Capture the cell that displays the provided text and extract its [x, y] central coordinate. 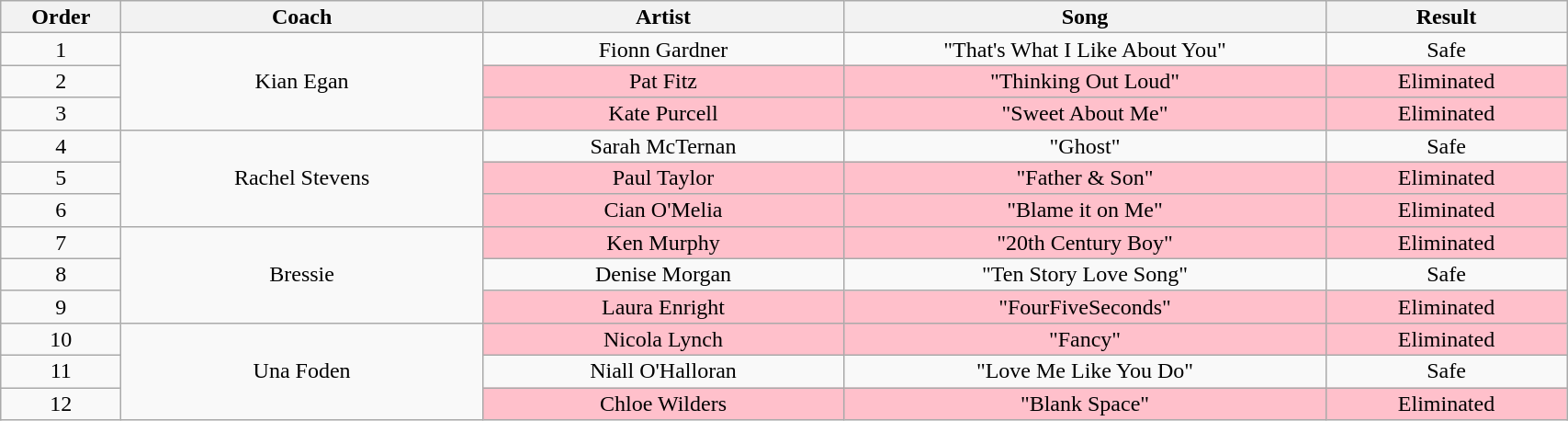
"Blame it on Me" [1086, 210]
5 [61, 178]
Niall O'Halloran [663, 371]
11 [61, 371]
Kian Egan [301, 81]
"Love Me Like You Do" [1086, 371]
"Thinking Out Loud" [1086, 81]
"Ghost" [1086, 145]
Paul Taylor [663, 178]
"Blank Space" [1086, 404]
3 [61, 114]
Laura Enright [663, 307]
Kate Purcell [663, 114]
9 [61, 307]
12 [61, 404]
Cian O'Melia [663, 210]
Una Foden [301, 371]
8 [61, 274]
"Ten Story Love Song" [1086, 274]
Result [1446, 17]
Denise Morgan [663, 274]
"Sweet About Me" [1086, 114]
"That's What I Like About You" [1086, 50]
4 [61, 145]
1 [61, 50]
Sarah McTernan [663, 145]
"FourFiveSeconds" [1086, 307]
Ken Murphy [663, 243]
Rachel Stevens [301, 178]
"20th Century Boy" [1086, 243]
"Fancy" [1086, 338]
7 [61, 243]
Bressie [301, 274]
Coach [301, 17]
6 [61, 210]
"Father & Son" [1086, 178]
Song [1086, 17]
Artist [663, 17]
Order [61, 17]
10 [61, 338]
Chloe Wilders [663, 404]
2 [61, 81]
Nicola Lynch [663, 338]
Pat Fitz [663, 81]
Fionn Gardner [663, 50]
